For the text-containing cell, return its midpoint in [X, Y] coordinate format. 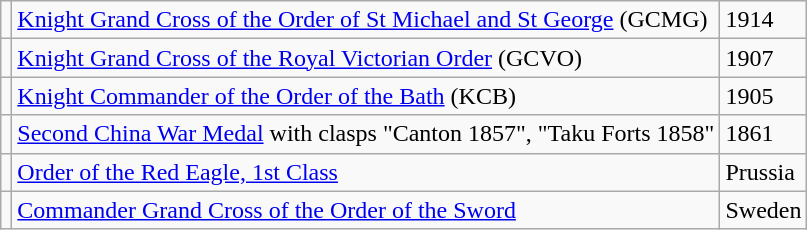
Second China War Medal with clasps "Canton 1857", "Taku Forts 1858" [366, 134]
Knight Grand Cross of the Order of St Michael and St George (GCMG) [366, 20]
Sweden [764, 210]
1907 [764, 58]
Knight Grand Cross of the Royal Victorian Order (GCVO) [366, 58]
Knight Commander of the Order of the Bath (KCB) [366, 96]
1905 [764, 96]
Prussia [764, 172]
1861 [764, 134]
1914 [764, 20]
Order of the Red Eagle, 1st Class [366, 172]
Commander Grand Cross of the Order of the Sword [366, 210]
